For the text-containing cell, return its midpoint in (X, Y) coordinate format. 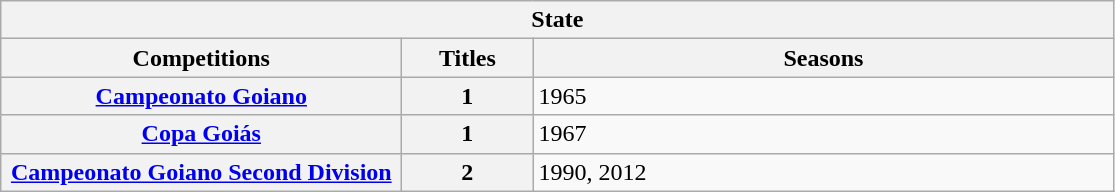
State (558, 20)
Competitions (202, 58)
2 (468, 172)
1967 (824, 134)
Campeonato Goiano (202, 96)
Titles (468, 58)
1990, 2012 (824, 172)
Copa Goiás (202, 134)
Seasons (824, 58)
1965 (824, 96)
Campeonato Goiano Second Division (202, 172)
